From the cell containing the given text, extract its center point as (x, y) coordinate. 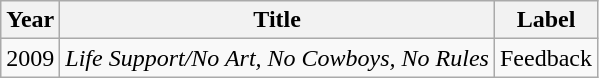
Title (278, 20)
Year (30, 20)
Life Support/No Art, No Cowboys, No Rules (278, 58)
Label (546, 20)
2009 (30, 58)
Feedback (546, 58)
